Identify which cell holds the provided text, then report its [X, Y] central coordinate. 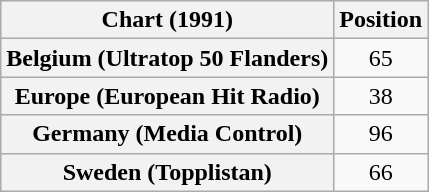
Europe (European Hit Radio) [168, 96]
Sweden (Topplistan) [168, 172]
65 [381, 58]
Position [381, 20]
66 [381, 172]
Germany (Media Control) [168, 134]
Chart (1991) [168, 20]
96 [381, 134]
Belgium (Ultratop 50 Flanders) [168, 58]
38 [381, 96]
